Determine the [X, Y] coordinate at the center of the cell enclosing the given text.  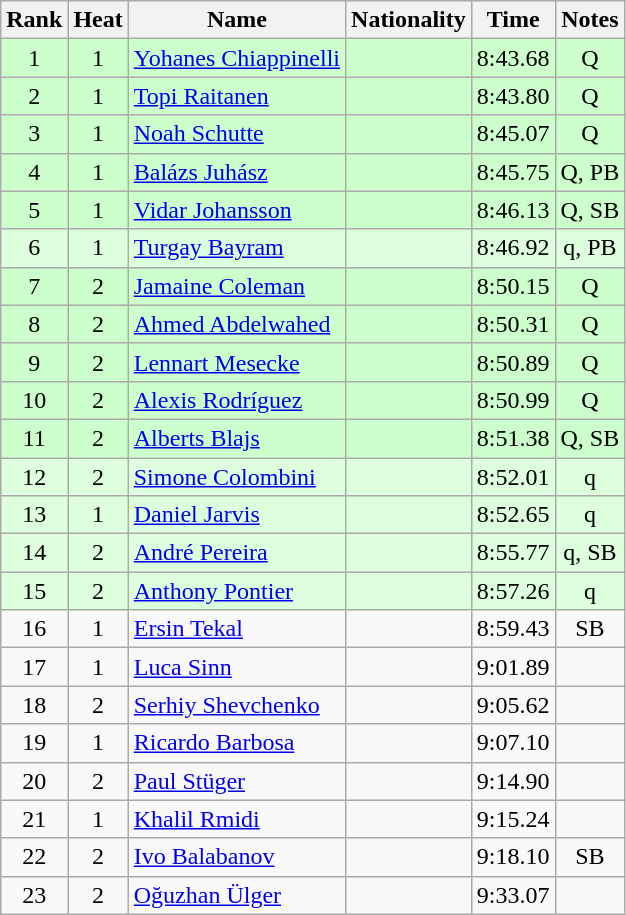
Q, PB [590, 172]
Khalil Rmidi [236, 819]
9:07.10 [513, 743]
8:59.43 [513, 629]
Vidar Johansson [236, 210]
Rank [34, 20]
9:05.62 [513, 705]
9:33.07 [513, 895]
Ersin Tekal [236, 629]
10 [34, 400]
19 [34, 743]
Ivo Balabanov [236, 857]
8:43.80 [513, 96]
11 [34, 438]
Alexis Rodríguez [236, 400]
Name [236, 20]
Anthony Pontier [236, 591]
4 [34, 172]
Ricardo Barbosa [236, 743]
Serhiy Shevchenko [236, 705]
5 [34, 210]
8:50.15 [513, 286]
Heat [98, 20]
8:45.07 [513, 134]
8:50.99 [513, 400]
Notes [590, 20]
Simone Colombini [236, 477]
15 [34, 591]
21 [34, 819]
3 [34, 134]
q, SB [590, 553]
8:51.38 [513, 438]
8:52.01 [513, 477]
9 [34, 362]
8:50.89 [513, 362]
8:57.26 [513, 591]
Turgay Bayram [236, 248]
16 [34, 629]
Yohanes Chiappinelli [236, 58]
Paul Stüger [236, 781]
André Pereira [236, 553]
8:46.13 [513, 210]
Balázs Juhász [236, 172]
7 [34, 286]
17 [34, 667]
Time [513, 20]
8:50.31 [513, 324]
12 [34, 477]
13 [34, 515]
8:45.75 [513, 172]
9:01.89 [513, 667]
22 [34, 857]
20 [34, 781]
23 [34, 895]
Luca Sinn [236, 667]
Topi Raitanen [236, 96]
8:55.77 [513, 553]
Nationality [409, 20]
Noah Schutte [236, 134]
14 [34, 553]
6 [34, 248]
Oğuzhan Ülger [236, 895]
Daniel Jarvis [236, 515]
Lennart Mesecke [236, 362]
Jamaine Coleman [236, 286]
Alberts Blajs [236, 438]
8:43.68 [513, 58]
8 [34, 324]
8:52.65 [513, 515]
q, PB [590, 248]
9:15.24 [513, 819]
9:18.10 [513, 857]
Ahmed Abdelwahed [236, 324]
18 [34, 705]
8:46.92 [513, 248]
9:14.90 [513, 781]
